Capture the cell that displays the provided text and extract its (X, Y) central coordinate. 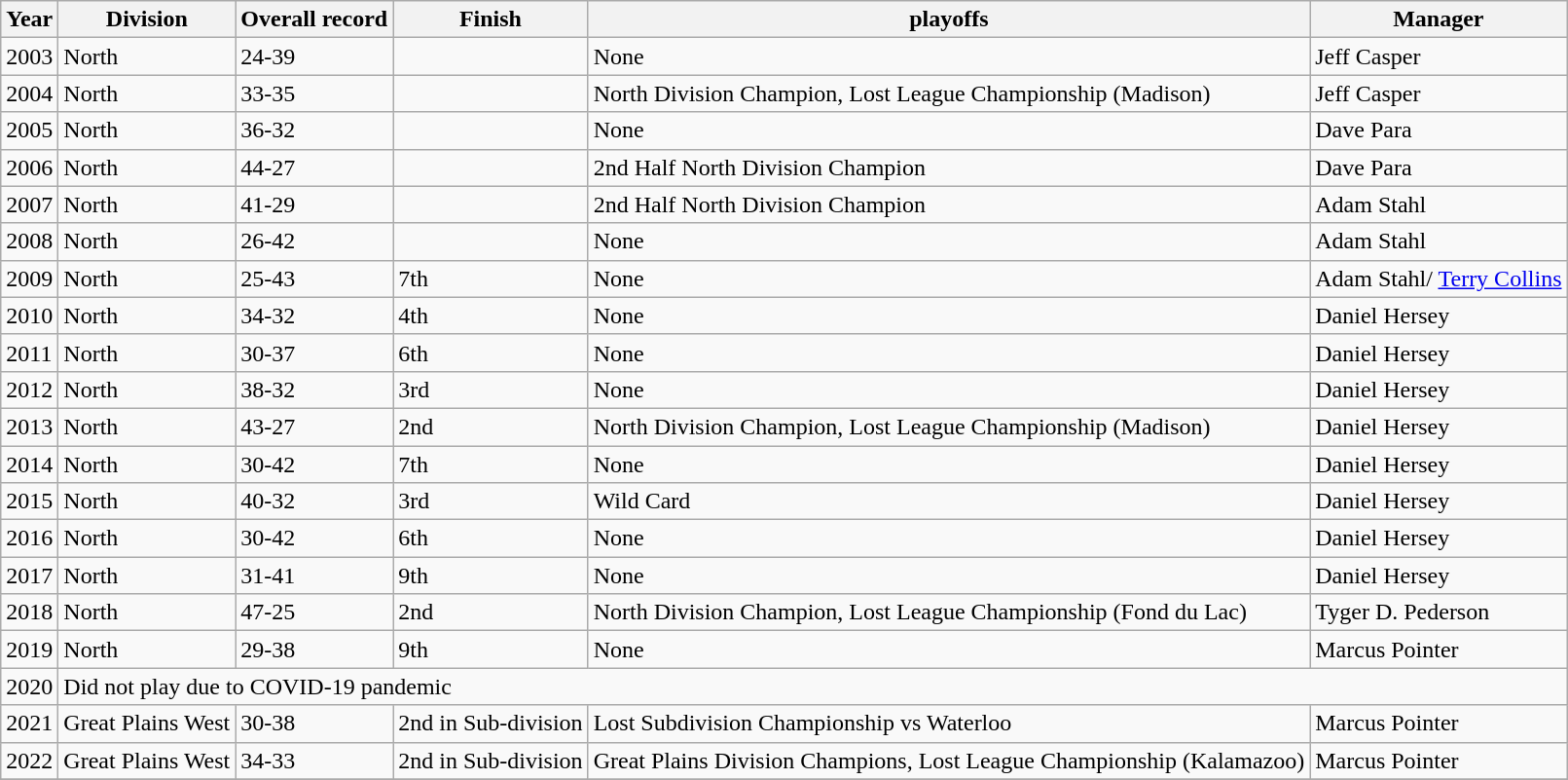
31-41 (314, 576)
36-32 (314, 130)
2021 (29, 724)
34-33 (314, 761)
43-27 (314, 427)
38-32 (314, 390)
34-32 (314, 316)
2006 (29, 167)
2013 (29, 427)
Manager (1439, 19)
Did not play due to COVID-19 pandemic (813, 687)
24-39 (314, 56)
playoffs (949, 19)
2007 (29, 204)
25-43 (314, 279)
2008 (29, 241)
Year (29, 19)
2005 (29, 130)
North Division Champion, Lost League Championship (Fond du Lac) (949, 613)
41-29 (314, 204)
26-42 (314, 241)
2018 (29, 613)
44-27 (314, 167)
Great Plains Division Champions, Lost League Championship (Kalamazoo) (949, 761)
2012 (29, 390)
30-37 (314, 353)
2010 (29, 316)
Overall record (314, 19)
30-38 (314, 724)
2015 (29, 501)
33-35 (314, 93)
2014 (29, 464)
Finish (491, 19)
2016 (29, 539)
2009 (29, 279)
40-32 (314, 501)
2003 (29, 56)
2020 (29, 687)
2011 (29, 353)
47-25 (314, 613)
2019 (29, 650)
4th (491, 316)
Division (147, 19)
2017 (29, 576)
2004 (29, 93)
Tyger D. Pederson (1439, 613)
2022 (29, 761)
Wild Card (949, 501)
Adam Stahl/ Terry Collins (1439, 279)
Lost Subdivision Championship vs Waterloo (949, 724)
29-38 (314, 650)
